Return the [x, y] coordinate for the center point of the cell that contains the specified text.  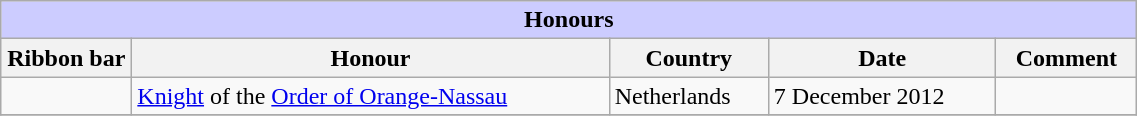
Ribbon bar [66, 58]
Country [688, 58]
Comment [1066, 58]
Netherlands [688, 96]
Honour [370, 58]
7 December 2012 [882, 96]
Knight of the Order of Orange-Nassau [370, 96]
Date [882, 58]
Honours [569, 20]
